Determine the (x, y) coordinate at the center of the cell enclosing the given text.  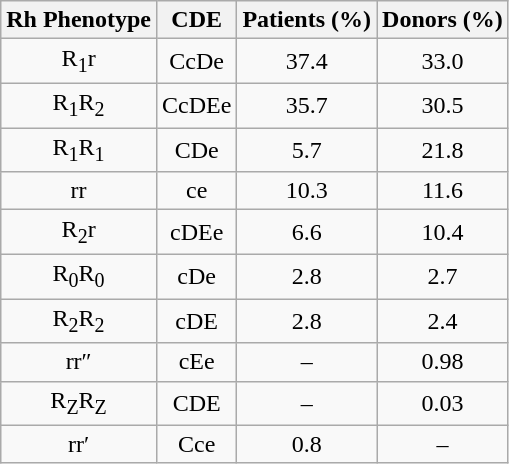
rr″ (79, 362)
35.7 (307, 105)
0.8 (307, 444)
R2r (79, 232)
Donors (%) (443, 20)
rr′ (79, 444)
33.0 (443, 61)
6.6 (307, 232)
11.6 (443, 191)
10.4 (443, 232)
0.03 (443, 403)
Patients (%) (307, 20)
Cce (196, 444)
2.4 (443, 321)
cDe (196, 276)
CcDe (196, 61)
CDe (196, 150)
cDE (196, 321)
5.7 (307, 150)
ce (196, 191)
2.7 (443, 276)
Rh Phenotype (79, 20)
R2R2 (79, 321)
21.8 (443, 150)
30.5 (443, 105)
cDEe (196, 232)
10.3 (307, 191)
rr (79, 191)
R1R1 (79, 150)
R1R2 (79, 105)
0.98 (443, 362)
37.4 (307, 61)
RZRZ (79, 403)
R0R0 (79, 276)
cEe (196, 362)
R1r (79, 61)
CcDEe (196, 105)
